Extract the (x, y) coordinate from the center of the cell holding the provided text.  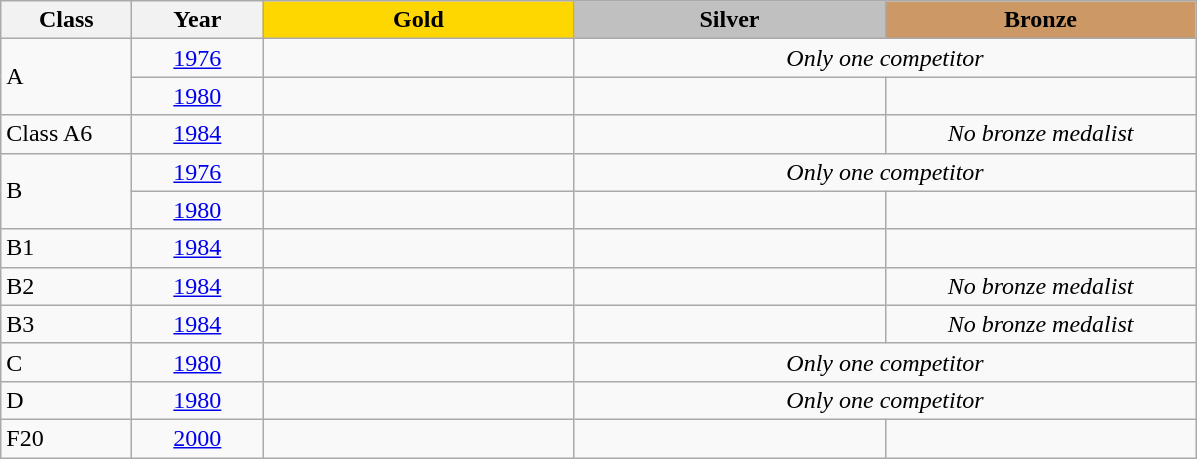
2000 (198, 438)
D (66, 400)
Class (66, 20)
C (66, 362)
B1 (66, 248)
B2 (66, 286)
A (66, 77)
Gold (418, 20)
F20 (66, 438)
Year (198, 20)
B (66, 191)
Silver (730, 20)
Class A6 (66, 134)
Bronze (1040, 20)
B3 (66, 324)
